Return [x, y] of the center of cell containing provided text 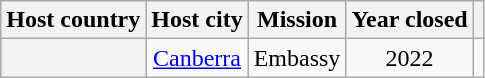
Year closed [410, 20]
2022 [410, 58]
Host country [74, 20]
Canberra [197, 58]
Mission [297, 20]
Embassy [297, 58]
Host city [197, 20]
